Capture the cell that displays the provided text and extract its [x, y] central coordinate. 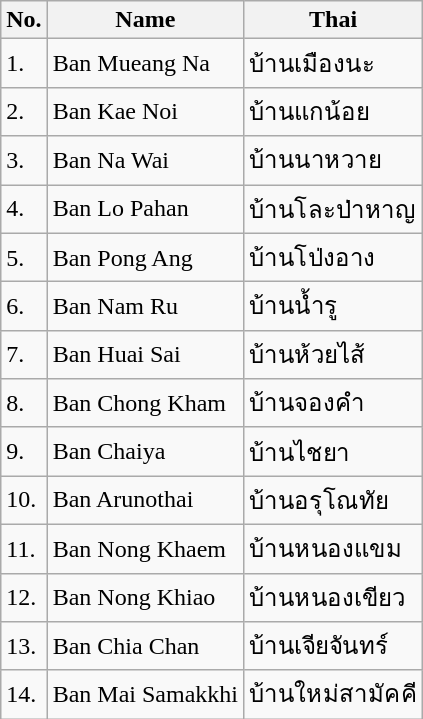
Ban Huai Sai [145, 354]
Ban Mai Samakkhi [145, 694]
Ban Pong Ang [145, 258]
บ้านแกน้อย [334, 112]
Ban Nong Khiao [145, 598]
Ban Nam Ru [145, 306]
5. [24, 258]
บ้านหนองเขียว [334, 598]
Ban Arunothai [145, 500]
บ้านเจียจันทร์ [334, 646]
บ้านอรุโณทัย [334, 500]
บ้านไชยา [334, 452]
บ้านใหม่สามัคคี [334, 694]
Ban Chaiya [145, 452]
บ้านห้วยไส้ [334, 354]
Ban Chong Kham [145, 404]
9. [24, 452]
4. [24, 208]
บ้านน้ำรู [334, 306]
บ้านเมืองนะ [334, 64]
Ban Lo Pahan [145, 208]
8. [24, 404]
6. [24, 306]
3. [24, 160]
Name [145, 20]
Ban Kae Noi [145, 112]
บ้านนาหวาย [334, 160]
Ban Mueang Na [145, 64]
Ban Chia Chan [145, 646]
บ้านจองคำ [334, 404]
No. [24, 20]
10. [24, 500]
13. [24, 646]
บ้านโละป่าหาญ [334, 208]
1. [24, 64]
11. [24, 548]
14. [24, 694]
บ้านโป่งอาง [334, 258]
Ban Na Wai [145, 160]
7. [24, 354]
บ้านหนองแขม [334, 548]
Ban Nong Khaem [145, 548]
Thai [334, 20]
12. [24, 598]
2. [24, 112]
